Pinpoint the cell where the given text exists, returning its [X, Y] midpoint coordinate. 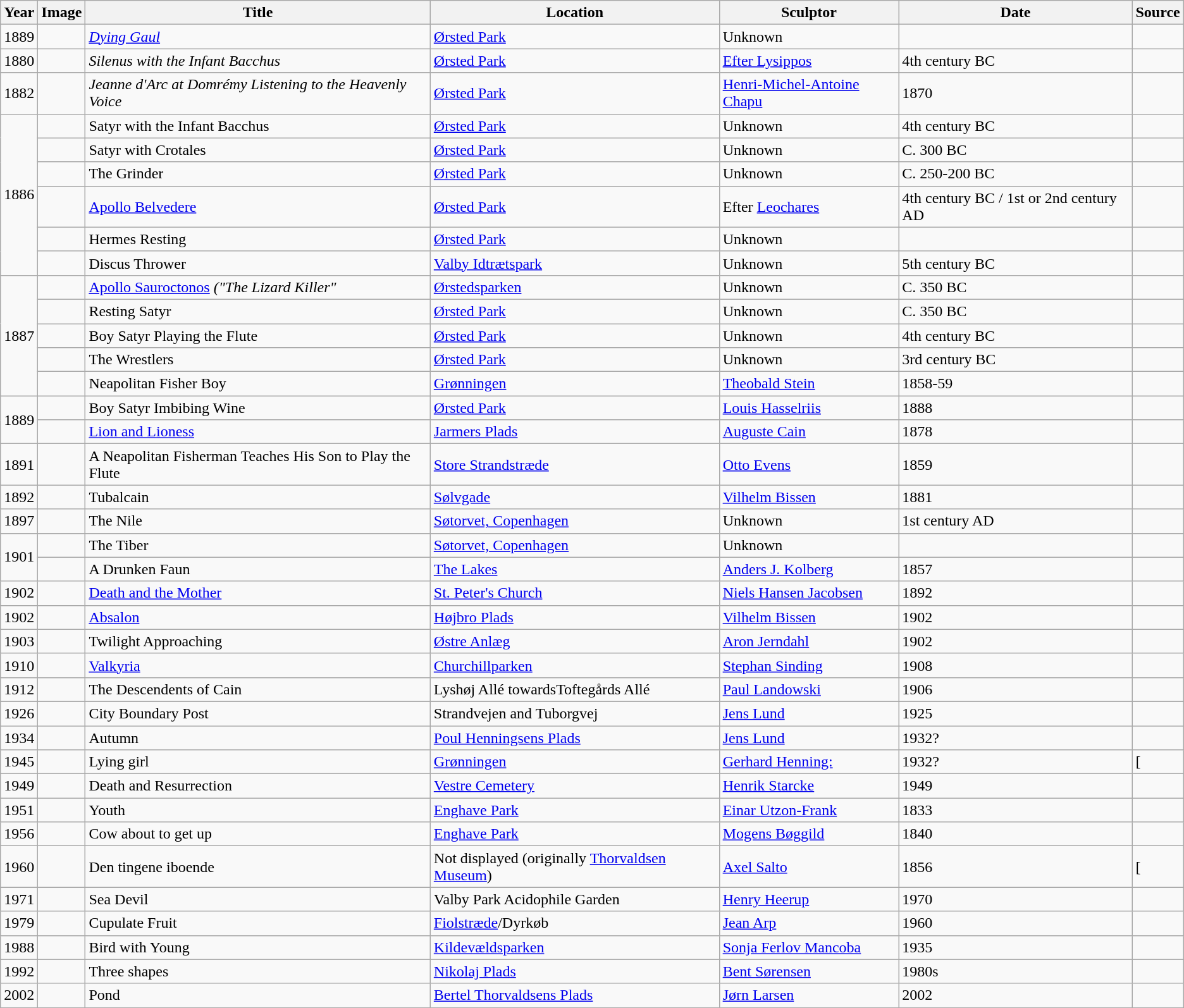
Ørstedsparken [574, 287]
Autumn [258, 738]
1897 [19, 521]
Kildevældsparken [574, 947]
1870 [1016, 94]
The Tiber [258, 545]
Location [574, 13]
Resting Satyr [258, 311]
Bird with Young [258, 947]
Bertel Thorvaldsens Plads [574, 995]
1888 [1016, 408]
Valby Idtrætspark [574, 263]
Silenus with the Infant Bacchus [258, 61]
St. Peter's Church [574, 593]
The Descendents of Cain [258, 689]
1934 [19, 738]
Stephan Sinding [809, 665]
Date [1016, 13]
Axel Salto [809, 866]
The Nile [258, 521]
1951 [19, 810]
1908 [1016, 665]
Poul Henningsens Plads [574, 738]
1880 [19, 61]
Three shapes [258, 971]
Henri-Michel-Antoine Chapu [809, 94]
1859 [1016, 464]
1971 [19, 899]
Neapolitan Fisher Boy [258, 384]
Jarmers Plads [574, 432]
1901 [19, 557]
Cow about to get up [258, 834]
1988 [19, 947]
1903 [19, 641]
1882 [19, 94]
C. 300 BC [1016, 150]
Image [62, 13]
Lion and Lioness [258, 432]
Sonja Ferlov Mancoba [809, 947]
1833 [1016, 810]
Mogens Bøggild [809, 834]
Discus Thrower [258, 263]
1886 [19, 195]
1881 [1016, 497]
Einar Utzon-Frank [809, 810]
The Grinder [258, 174]
1970 [1016, 899]
Sølvgade [574, 497]
1887 [19, 335]
A Drunken Faun [258, 569]
Lyshøj Allé towardsToftegårds Allé [574, 689]
Store Strandstræde [574, 464]
Youth [258, 810]
Hermes Resting [258, 239]
Strandvejen and Tuborgvej [574, 713]
Title [258, 13]
City Boundary Post [258, 713]
1857 [1016, 569]
Twilight Approaching [258, 641]
5th century BC [1016, 263]
1925 [1016, 713]
Churchillparken [574, 665]
Absalon [258, 617]
Apollo Sauroctonos ("The Lizard Killer" [258, 287]
Death and the Mother [258, 593]
1956 [19, 834]
Boy Satyr Playing the Flute [258, 336]
The Lakes [574, 569]
Auguste Cain [809, 432]
Gerhard Henning: [809, 762]
Not displayed (originally Thorvaldsen Museum) [574, 866]
Lying girl [258, 762]
1856 [1016, 866]
1st century AD [1016, 521]
Sculptor [809, 13]
Year [19, 13]
Satyr with the Infant Bacchus [258, 126]
1912 [19, 689]
Pond [258, 995]
Vestre Cemetery [574, 786]
1906 [1016, 689]
Source [1157, 13]
1840 [1016, 834]
Death and Resurrection [258, 786]
Østre Anlæg [574, 641]
4th century BC / 1st or 2nd century AD [1016, 206]
3rd century BC [1016, 360]
1980s [1016, 971]
1979 [19, 923]
Valkyria [258, 665]
Jean Arp [809, 923]
1926 [19, 713]
Den tingene iboende [258, 866]
Niels Hansen Jacobsen [809, 593]
Jeanne d'Arc at Domrémy Listening to the Heavenly Voice [258, 94]
Valby Park Acidophile Garden [574, 899]
Efter Leochares [809, 206]
Tubalcain [258, 497]
Satyr with Crotales [258, 150]
Anders J. Kolberg [809, 569]
Boy Satyr Imbibing Wine [258, 408]
Louis Hasselriis [809, 408]
Paul Landowski [809, 689]
1945 [19, 762]
Dying Gaul [258, 37]
Efter Lysippos [809, 61]
1910 [19, 665]
Henrik Starcke [809, 786]
1992 [19, 971]
Jørn Larsen [809, 995]
Cupulate Fruit [258, 923]
Bent Sørensen [809, 971]
C. 250-200 BC [1016, 174]
Sea Devil [258, 899]
Apollo Belvedere [258, 206]
Henry Heerup [809, 899]
The Wrestlers [258, 360]
1935 [1016, 947]
1858-59 [1016, 384]
Theobald Stein [809, 384]
Aron Jerndahl [809, 641]
Fiolstræde/Dyrkøb [574, 923]
Nikolaj Plads [574, 971]
A Neapolitan Fisherman Teaches His Son to Play the Flute [258, 464]
1891 [19, 464]
Otto Evens [809, 464]
1878 [1016, 432]
Højbro Plads [574, 617]
